Locate the cell with the specified text and output its (x, y) center coordinate. 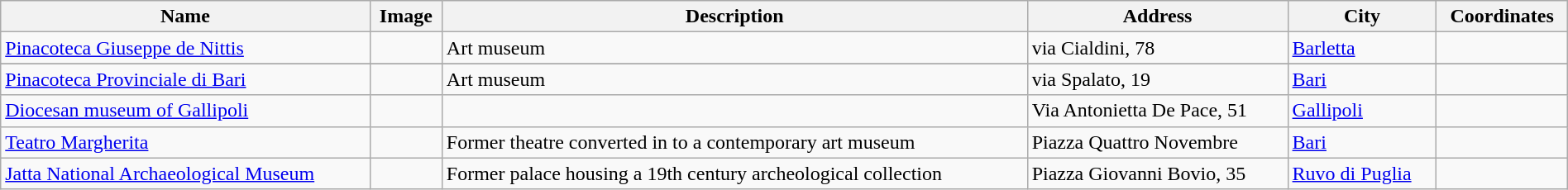
via Spalato, 19 (1158, 79)
Image (405, 17)
Via Antonietta De Pace, 51 (1158, 111)
Ruvo di Puglia (1362, 173)
Jatta National Archaeological Museum (185, 173)
via Cialdini, 78 (1158, 48)
Piazza Giovanni Bovio, 35 (1158, 173)
Barletta (1362, 48)
Coordinates (1502, 17)
Pinacoteca Giuseppe de Nittis (185, 48)
Teatro Margherita (185, 142)
Piazza Quattro Novembre (1158, 142)
Gallipoli (1362, 111)
City (1362, 17)
Former palace housing a 19th century archeological collection (734, 173)
Description (734, 17)
Former theatre converted in to a contemporary art museum (734, 142)
Address (1158, 17)
Name (185, 17)
Pinacoteca Provinciale di Bari (185, 79)
Diocesan museum of Gallipoli (185, 111)
